Determine the [X, Y] coordinate at the center of the cell enclosing the given text.  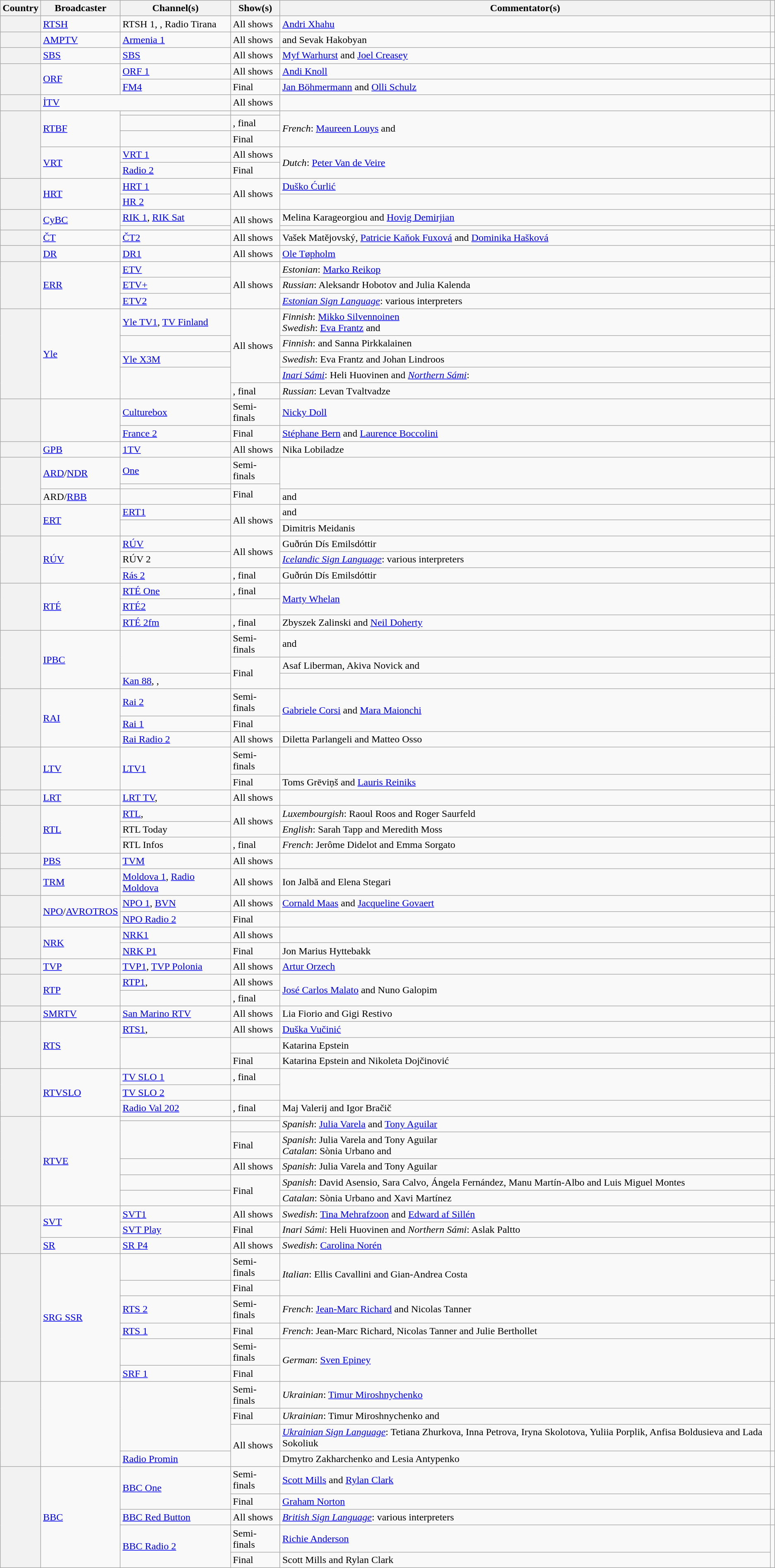
Russian: Aleksandr Hobotov and Julia Kalenda [525, 285]
Radio Promin [176, 1459]
BBC Red Button [176, 1517]
Show(s) [255, 8]
RTBF [80, 128]
Ukrainian Sign Language: Tetiana Zhurkova, Inna Petrova, Iryna Skolotova, Yuliia Porplik, Anfisa Boldusieva and Lada Sokoliuk [525, 1438]
Radio 2 [176, 170]
Kan 88, , [176, 681]
Rai 1 [176, 724]
GPB [80, 449]
LRT [80, 798]
HR 2 [176, 202]
CyBC [80, 220]
SRG SSR [80, 1317]
Icelandic Sign Language: various interpreters [525, 559]
Armenia 1 [176, 40]
RTVE [80, 1161]
ETV [176, 269]
SR [80, 1245]
RTL Infos [176, 845]
Finnish: and Sanna Pirkkalainen [525, 343]
Myf Warhurst and Joel Creasey [525, 55]
DR [80, 254]
Stéphane Bern and Laurence Boccolini [525, 433]
RTS 2 [176, 1309]
RTP [80, 990]
RAI [80, 718]
Estonian: Marko Reikop [525, 269]
Dmytro Zakharchenko and Lesia Antypenko [525, 1459]
TVP [80, 966]
Marty Whelan [525, 599]
Rai 2 [176, 702]
NPO Radio 2 [176, 919]
Vašek Matějovský, Patricie Kaňok Fuxová and Dominika Hašková [525, 238]
Gabriele Corsi and Mara Maionchi [525, 710]
Jan Böhmermann and Olli Schulz [525, 87]
AMPTV [80, 40]
Moldova 1, Radio Moldova [176, 882]
French: Jerôme Didelot and Emma Sorgato [525, 845]
1TV [176, 449]
TVP1, TVP Polonia [176, 966]
Ukrainian: Timur Miroshnychenko and [525, 1416]
Richie Anderson [525, 1539]
Zbyszek Zalinski and Neil Doherty [525, 622]
RTL Today [176, 829]
Luxembourgish: Raoul Roos and Roger Saurfeld [525, 814]
RTL, [176, 814]
Andi Knoll [525, 71]
San Marino RTV [176, 1014]
BBC One [176, 1488]
Melina Karageorgiou and Hovig Demirjian [525, 218]
SVT Play [176, 1229]
Graham Norton [525, 1501]
TRM [80, 882]
Nicky Doll [525, 412]
Cornald Maas and Jacqueline Govaert [525, 903]
NPO 1, BVN [176, 903]
RTP1, [176, 982]
English: Sarah Tapp and Meredith Moss [525, 829]
HRT 1 [176, 186]
VRT [80, 162]
SVT1 [176, 1214]
British Sign Language: various interpreters [525, 1517]
Country [21, 8]
French: Maureen Louys and [525, 128]
ARD/RBB [80, 497]
Spanish: Julia Varela and Tony AguilarCatalan: Sònia Urbano and [525, 1145]
ERR [80, 285]
Rai Radio 2 [176, 740]
İTV [135, 103]
LRT TV, [176, 798]
NPO/AVROTROS [80, 911]
NRK1 [176, 935]
RÚV 2 [176, 559]
Jon Marius Hyttebakk [525, 951]
Spanish: David Asensio, Sara Calvo, Ángela Fernández, Manu Martín-Albo and Luis Miguel Montes [525, 1182]
Catalan: Sònia Urbano and Xavi Martínez [525, 1198]
RTÉ One [176, 591]
Dutch: Peter Van de Veire [525, 162]
RTS 1 [176, 1331]
ČT [80, 238]
RTÉ 2fm [176, 622]
French: Jean-Marc Richard and Nicolas Tanner [525, 1309]
Inari Sámi: Heli Huovinen and Northern Sámi: [525, 375]
NRK P1 [176, 951]
Ole Tøpholm [525, 254]
BBC Radio 2 [176, 1546]
Artur Orzech [525, 966]
TV SLO 2 [176, 1093]
ETV+ [176, 285]
Swedish: Carolina Norén [525, 1245]
Nika Lobiladze [525, 449]
LTV [80, 769]
José Carlos Malato and Nuno Galopim [525, 990]
ORF [80, 79]
Diletta Parlangeli and Matteo Osso [525, 740]
RIK 1, RIK Sat [176, 218]
Radio Val 202 [176, 1108]
Andri Xhahu [525, 24]
RTVSLO [80, 1093]
VRT 1 [176, 154]
Commentator(s) [525, 8]
SRF 1 [176, 1374]
PBS [80, 861]
Duško Ćurlić [525, 186]
LTV1 [176, 769]
TV SLO 1 [176, 1077]
ČT2 [176, 238]
SR P4 [176, 1245]
Italian: Ellis Cavallini and Gian-Andrea Costa [525, 1275]
Culturebox [176, 412]
Broadcaster [80, 8]
Yle [80, 353]
German: Sven Epiney [525, 1360]
Rás 2 [176, 575]
ORF 1 [176, 71]
Yle X3M [176, 359]
Maj Valerij and Igor Bračič [525, 1108]
ARD/NDR [80, 473]
Asaf Liberman, Akiva Novick and [525, 665]
French: Jean-Marc Richard, Nicolas Tanner and Julie Berthollet [525, 1331]
NRK [80, 943]
BBC [80, 1517]
Channel(s) [176, 8]
RTÉ [80, 607]
IPBC [80, 660]
Duška Vučinić [525, 1030]
Ion Jalbă and Elena Stegari [525, 882]
Katarina Epstein and Nikoleta Dojčinović [525, 1061]
RTL [80, 829]
TVM [176, 861]
Swedish: Tina Mehrafzoon and Edward af Sillén [525, 1214]
Toms Grēviņš and Lauris Reiniks [525, 782]
ERT [80, 520]
Lia Fiorio and Gigi Restivo [525, 1014]
France 2 [176, 433]
DR1 [176, 254]
Ukrainian: Timur Miroshnychenko [525, 1395]
and Sevak Hakobyan [525, 40]
RTSH 1, , Radio Tirana [176, 24]
RTS [80, 1045]
ERT1 [176, 512]
ETV2 [176, 301]
Dimitris Meidanis [525, 528]
FM4 [176, 87]
Finnish: Mikko SilvennoinenSwedish: Eva Frantz and [525, 322]
SVT [80, 1222]
HRT [80, 194]
SMRTV [80, 1014]
Yle TV1, TV Finland [176, 322]
Inari Sámi: Heli Huovinen and Northern Sámi: Aslak Paltto [525, 1229]
RTS1, [176, 1030]
Estonian Sign Language: various interpreters [525, 301]
Swedish: Eva Frantz and Johan Lindroos [525, 359]
RTÉ2 [176, 607]
One [176, 471]
Katarina Epstein [525, 1045]
RTSH [80, 24]
Russian: Levan Tvaltvadze [525, 391]
